Scan for the cell matching the given text and deliver its [X, Y] coordinate at center. 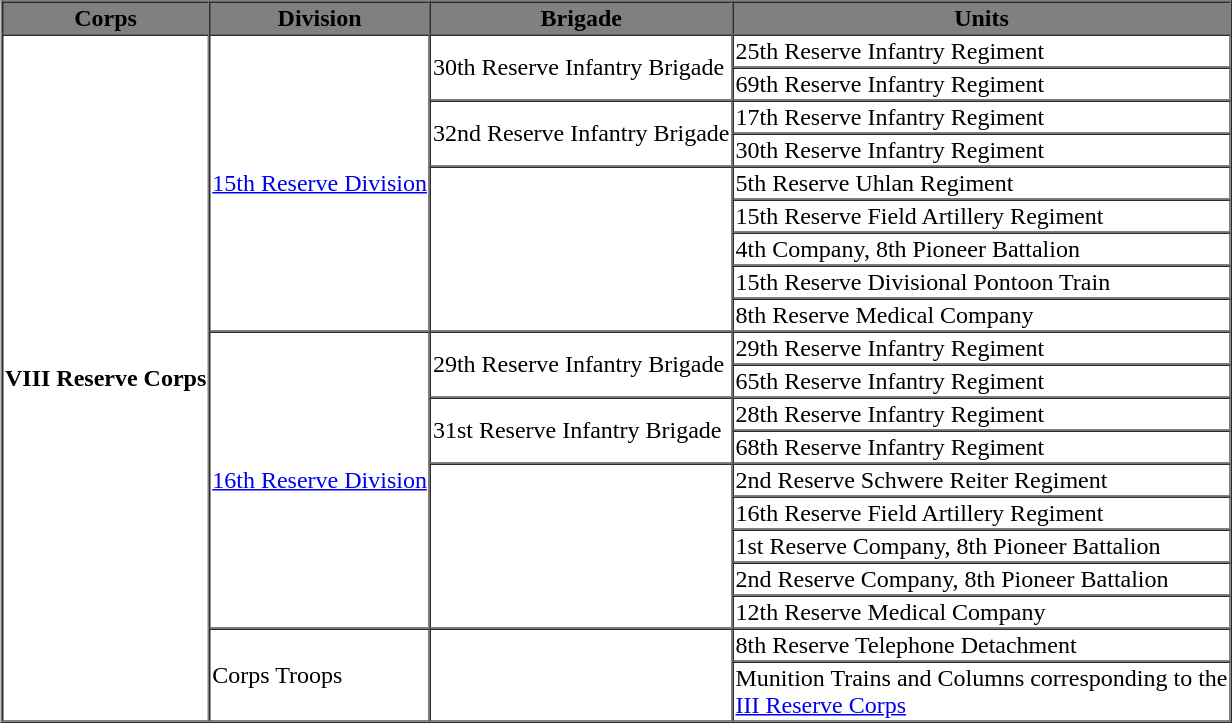
Division [320, 18]
15th Reserve Field Artillery Regiment [981, 216]
32nd Reserve Infantry Brigade [582, 133]
8th Reserve Telephone Detachment [981, 644]
Corps [106, 18]
Units [981, 18]
17th Reserve Infantry Regiment [981, 116]
31st Reserve Infantry Brigade [582, 431]
8th Reserve Medical Company [981, 314]
4th Company, 8th Pioneer Battalion [981, 248]
16th Reserve Division [320, 480]
Corps Troops [320, 674]
VIII Reserve Corps [106, 378]
29th Reserve Infantry Brigade [582, 365]
30th Reserve Infantry Brigade [582, 67]
25th Reserve Infantry Regiment [981, 50]
12th Reserve Medical Company [981, 612]
68th Reserve Infantry Regiment [981, 446]
28th Reserve Infantry Regiment [981, 414]
65th Reserve Infantry Regiment [981, 380]
29th Reserve Infantry Regiment [981, 348]
15th Reserve Divisional Pontoon Train [981, 282]
69th Reserve Infantry Regiment [981, 84]
2nd Reserve Schwere Reiter Regiment [981, 480]
Munition Trains and Columns corresponding to theIII Reserve Corps [981, 692]
16th Reserve Field Artillery Regiment [981, 512]
15th Reserve Division [320, 182]
30th Reserve Infantry Regiment [981, 150]
1st Reserve Company, 8th Pioneer Battalion [981, 546]
5th Reserve Uhlan Regiment [981, 182]
Brigade [582, 18]
2nd Reserve Company, 8th Pioneer Battalion [981, 578]
